Provide the (x, y) coordinate of the cell's center where the given text is located.  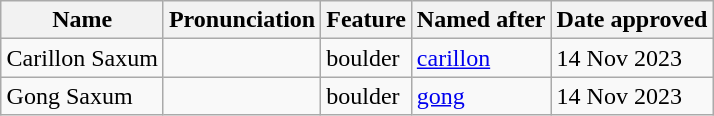
Pronunciation (242, 20)
Feature (366, 20)
Carillon Saxum (82, 58)
Named after (481, 20)
Gong Saxum (82, 96)
carillon (481, 58)
Name (82, 20)
gong (481, 96)
Date approved (632, 20)
